Search for the cell housing the specified text and yield its [x, y] center coordinate. 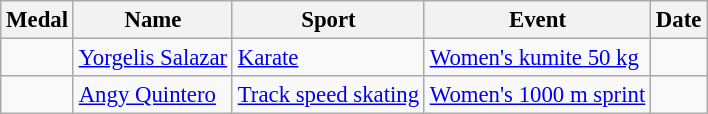
Yorgelis Salazar [152, 58]
Event [537, 20]
Medal [38, 20]
Angy Quintero [152, 95]
Women's kumite 50 kg [537, 58]
Women's 1000 m sprint [537, 95]
Name [152, 20]
Karate [328, 58]
Date [679, 20]
Track speed skating [328, 95]
Sport [328, 20]
